Scan for the cell matching the given text and deliver its (X, Y) coordinate at center. 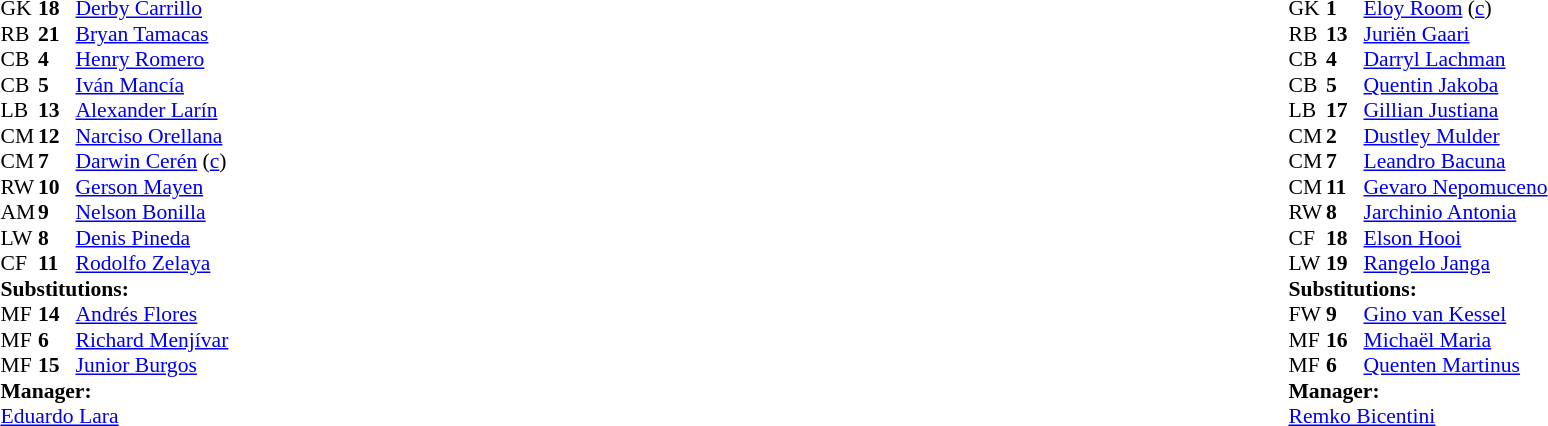
Michaël Maria (1455, 340)
Alexander Larín (152, 111)
Gevaro Nepomuceno (1455, 187)
15 (57, 365)
Bryan Tamacas (152, 34)
18 (1345, 238)
AM (19, 213)
14 (57, 315)
Quentin Jakoba (1455, 85)
FW (1307, 315)
12 (57, 136)
Nelson Bonilla (152, 213)
10 (57, 187)
Denis Pineda (152, 238)
Gillian Justiana (1455, 111)
Henry Romero (152, 59)
17 (1345, 111)
Quenten Martinus (1455, 365)
Leandro Bacuna (1455, 161)
16 (1345, 340)
Gerson Mayen (152, 187)
2 (1345, 136)
Andrés Flores (152, 315)
21 (57, 34)
Narciso Orellana (152, 136)
Iván Mancía (152, 85)
Junior Burgos (152, 365)
Rangelo Janga (1455, 263)
Dustley Mulder (1455, 136)
Juriën Gaari (1455, 34)
Rodolfo Zelaya (152, 263)
Richard Menjívar (152, 340)
Jarchinio Antonia (1455, 213)
Darwin Cerén (c) (152, 161)
19 (1345, 263)
Gino van Kessel (1455, 315)
Darryl Lachman (1455, 59)
Elson Hooi (1455, 238)
